Provide the (X, Y) coordinate of the cell's center where the given text is located.  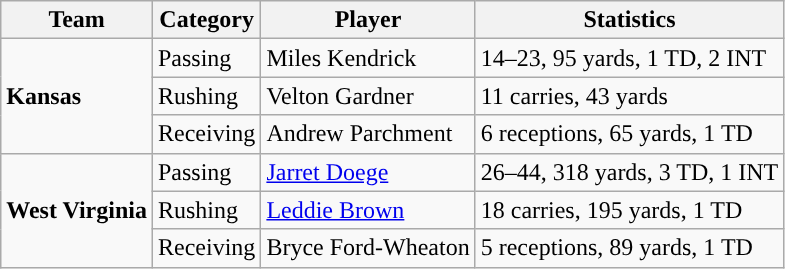
Team (77, 20)
Velton Gardner (368, 96)
Andrew Parchment (368, 134)
6 receptions, 65 yards, 1 TD (630, 134)
26–44, 318 yards, 3 TD, 1 INT (630, 172)
18 carries, 195 yards, 1 TD (630, 210)
14–23, 95 yards, 1 TD, 2 INT (630, 58)
Category (206, 20)
Statistics (630, 20)
11 carries, 43 yards (630, 96)
Kansas (77, 96)
5 receptions, 89 yards, 1 TD (630, 248)
Leddie Brown (368, 210)
Player (368, 20)
Bryce Ford-Wheaton (368, 248)
Miles Kendrick (368, 58)
West Virginia (77, 210)
Jarret Doege (368, 172)
